Determine the (x, y) coordinate at the center of the cell enclosing the given text.  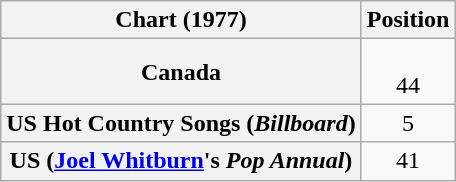
44 (408, 72)
41 (408, 161)
US (Joel Whitburn's Pop Annual) (181, 161)
Canada (181, 72)
Position (408, 20)
Chart (1977) (181, 20)
US Hot Country Songs (Billboard) (181, 123)
5 (408, 123)
